Detect which cell encompasses the target text, then output its [x, y] center coordinate. 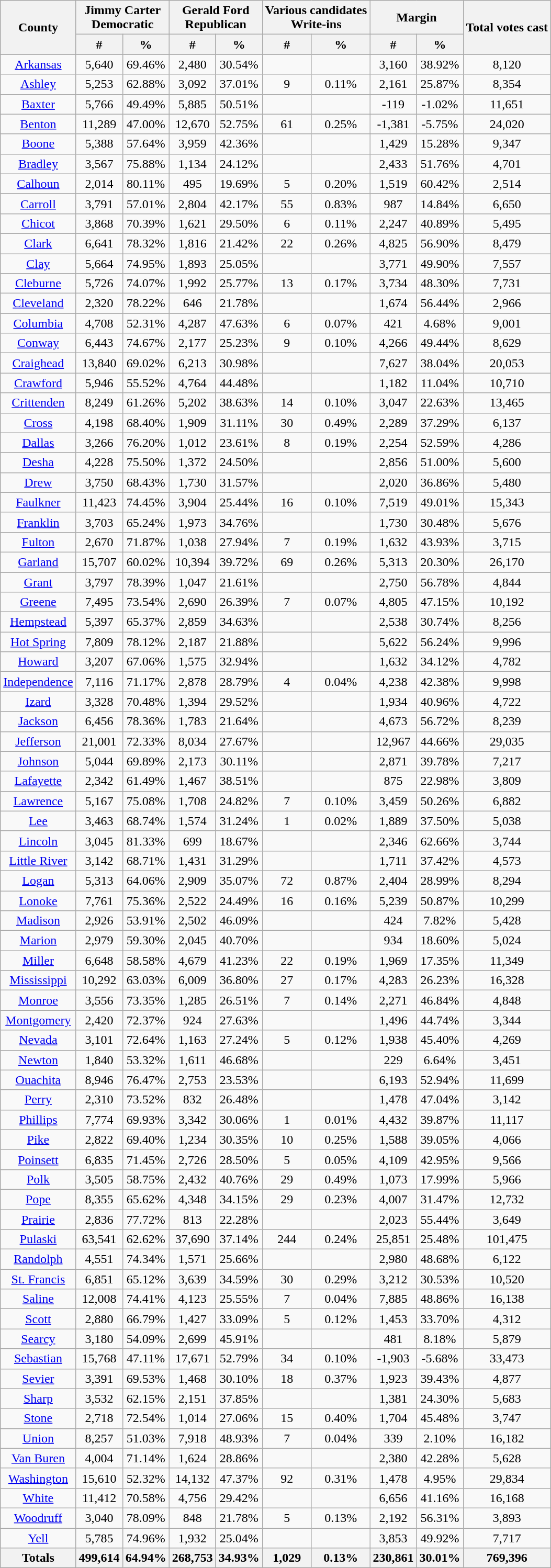
5,495 [507, 223]
3,532 [99, 1398]
5,038 [507, 821]
36.80% [239, 980]
Sevier [38, 1379]
61 [287, 124]
5,600 [507, 462]
1,073 [393, 1179]
1,468 [193, 1379]
75.36% [145, 900]
Poinsett [38, 1159]
30.10% [239, 1379]
25.04% [239, 1538]
3,040 [99, 1518]
38.04% [440, 363]
2,502 [193, 921]
1,012 [193, 443]
4,312 [507, 1319]
3,180 [99, 1339]
18.60% [440, 941]
30.98% [239, 363]
5,167 [99, 801]
3,959 [193, 144]
2,726 [193, 1159]
50.51% [239, 104]
68.71% [145, 861]
15,343 [507, 502]
1,934 [393, 702]
10,394 [193, 562]
25.66% [239, 1259]
61.26% [145, 403]
4.68% [440, 323]
14,132 [193, 1478]
Baxter [38, 104]
Van Buren [38, 1458]
4,764 [193, 383]
11,289 [99, 124]
1,234 [193, 1140]
3,797 [99, 582]
3,047 [393, 403]
6,443 [99, 343]
1,969 [393, 961]
848 [193, 1518]
31.57% [239, 482]
3,715 [507, 542]
699 [193, 841]
Gerald FordRepublican [216, 18]
2,514 [507, 184]
0.16% [340, 900]
60.42% [440, 184]
2,878 [193, 682]
9,998 [507, 682]
5,726 [99, 284]
2,750 [393, 582]
Clark [38, 243]
69.89% [145, 761]
31.11% [239, 423]
1,783 [193, 721]
16,328 [507, 980]
5,480 [507, 482]
1,932 [193, 1538]
7,116 [99, 682]
1,134 [193, 164]
71.14% [145, 1458]
45.91% [239, 1339]
11,412 [99, 1498]
3,747 [507, 1418]
3,649 [507, 1220]
73.35% [145, 1000]
4,877 [507, 1379]
17,671 [193, 1359]
832 [193, 1100]
3,791 [99, 204]
Boone [38, 144]
2,880 [99, 1319]
0.01% [340, 1120]
2,871 [393, 761]
3,092 [193, 84]
Dallas [38, 443]
65.12% [145, 1279]
6,456 [99, 721]
40.89% [440, 223]
56.72% [440, 721]
2,020 [393, 482]
5,683 [507, 1398]
42.95% [440, 1159]
40.70% [239, 941]
1,575 [193, 662]
3,391 [99, 1379]
13,840 [99, 363]
3,639 [193, 1279]
3,904 [193, 502]
5,397 [99, 622]
Pope [38, 1199]
30.01% [440, 1558]
5,202 [193, 403]
2,433 [393, 164]
52.75% [239, 124]
6,137 [507, 423]
74.41% [145, 1299]
11,651 [507, 104]
101,475 [507, 1239]
Jackson [38, 721]
35.07% [239, 881]
Sharp [38, 1398]
Lafayette [38, 781]
3,505 [99, 1179]
40.96% [440, 702]
Chicot [38, 223]
78.39% [145, 582]
481 [393, 1339]
7,557 [507, 263]
50.26% [440, 801]
52.32% [145, 1478]
76.47% [145, 1080]
0.29% [340, 1279]
1,574 [193, 821]
18.67% [239, 841]
70.48% [145, 702]
Cleburne [38, 284]
0.40% [340, 1418]
Mississippi [38, 980]
26.39% [239, 602]
2,856 [393, 462]
5,946 [99, 383]
1,893 [193, 263]
2,254 [393, 443]
17.35% [440, 961]
4,238 [393, 682]
2,670 [99, 542]
38.51% [239, 781]
3,212 [393, 1279]
16,182 [507, 1438]
Lonoke [38, 900]
4,004 [99, 1458]
78.32% [145, 243]
80.11% [145, 184]
31.29% [239, 861]
Ouachita [38, 1080]
2,420 [99, 1020]
70.58% [145, 1498]
62.62% [145, 1239]
3,463 [99, 821]
1,519 [393, 184]
5,885 [193, 104]
2,699 [193, 1339]
5,676 [507, 522]
72.64% [145, 1040]
23.61% [239, 443]
3,853 [393, 1538]
36.86% [440, 482]
934 [393, 941]
8,355 [99, 1199]
24.30% [440, 1398]
76.20% [145, 443]
1,923 [393, 1379]
78.09% [145, 1518]
10,299 [507, 900]
33.70% [440, 1319]
75.50% [145, 462]
1,611 [193, 1060]
69.46% [145, 64]
Pike [38, 1140]
60.02% [145, 562]
2,192 [393, 1518]
1,427 [193, 1319]
3,809 [507, 781]
51.03% [145, 1438]
67.06% [145, 662]
68.74% [145, 821]
92 [287, 1478]
42.28% [440, 1458]
34.59% [239, 1279]
0.23% [340, 1199]
1,973 [193, 522]
4 [287, 682]
7.82% [440, 921]
2,247 [393, 223]
39.05% [440, 1140]
St. Francis [38, 1279]
81.33% [145, 841]
26.23% [440, 980]
72.54% [145, 1418]
6,835 [99, 1159]
4,551 [99, 1259]
37.42% [440, 861]
45.48% [440, 1418]
62.66% [440, 841]
1,708 [193, 801]
Cross [38, 423]
1,588 [393, 1140]
Clay [38, 263]
22.63% [440, 403]
7,731 [507, 284]
41.23% [239, 961]
10 [287, 1140]
Izard [38, 702]
Benton [38, 124]
987 [393, 204]
52.94% [440, 1080]
75.08% [145, 801]
54.09% [145, 1339]
75.88% [145, 164]
421 [393, 323]
21.42% [239, 243]
7,774 [99, 1120]
8.18% [440, 1339]
0.31% [340, 1478]
9,566 [507, 1159]
47.11% [145, 1359]
52.59% [440, 443]
10,710 [507, 383]
34.12% [440, 662]
63,541 [99, 1239]
1,840 [99, 1060]
3,744 [507, 841]
16,168 [507, 1498]
495 [193, 184]
2,909 [193, 881]
5,622 [393, 642]
Newton [38, 1060]
59.30% [145, 941]
44.66% [440, 741]
7,717 [507, 1538]
5,428 [507, 921]
6,193 [393, 1080]
7,217 [507, 761]
10,192 [507, 602]
6,122 [507, 1259]
8,249 [99, 403]
499,614 [99, 1558]
Perry [38, 1100]
1,674 [393, 303]
3,451 [507, 1060]
2,289 [393, 423]
Prairie [38, 1220]
56.24% [440, 642]
7,918 [193, 1438]
27.67% [239, 741]
1,381 [393, 1398]
26,170 [507, 562]
8,034 [193, 741]
34.93% [239, 1558]
2,432 [193, 1179]
19.69% [239, 184]
4,228 [99, 462]
Margin [417, 18]
Johnson [38, 761]
56.44% [440, 303]
38.92% [440, 64]
58.75% [145, 1179]
8,239 [507, 721]
5,239 [393, 900]
229 [393, 1060]
6,641 [99, 243]
1,467 [193, 781]
Grant [38, 582]
Woodruff [38, 1518]
Calhoun [38, 184]
69.93% [145, 1120]
4,825 [393, 243]
39.72% [239, 562]
74.34% [145, 1259]
Nevada [38, 1040]
34.76% [239, 522]
56.90% [440, 243]
62.88% [145, 84]
56.31% [440, 1518]
Madison [38, 921]
52.31% [145, 323]
Marion [38, 941]
4,198 [99, 423]
3,207 [99, 662]
Saline [38, 1299]
13,465 [507, 403]
6,648 [99, 961]
5,044 [99, 761]
12,008 [99, 1299]
51.00% [440, 462]
3,160 [393, 64]
17.99% [440, 1179]
4,701 [507, 164]
Pulaski [38, 1239]
3,567 [99, 164]
5,628 [507, 1458]
8,120 [507, 64]
Conway [38, 343]
44.48% [239, 383]
30.53% [440, 1279]
65.62% [145, 1199]
69 [287, 562]
7,495 [99, 602]
10,292 [99, 980]
White [38, 1498]
Searcy [38, 1339]
Fulton [38, 542]
42.17% [239, 204]
25.77% [239, 284]
Ashley [38, 84]
21.88% [239, 642]
73.54% [145, 602]
74.45% [145, 502]
2,753 [193, 1080]
72.33% [145, 741]
20.30% [440, 562]
4,722 [507, 702]
4,109 [393, 1159]
8,479 [507, 243]
1,909 [193, 423]
49.44% [440, 343]
2,718 [99, 1418]
2,320 [99, 303]
769,396 [507, 1558]
2,187 [193, 642]
4,348 [193, 1199]
2,522 [193, 900]
26.48% [239, 1100]
74.96% [145, 1538]
0.24% [340, 1239]
1,889 [393, 821]
69.53% [145, 1379]
Stone [38, 1418]
29,834 [507, 1478]
1,711 [393, 861]
8,629 [507, 343]
4,432 [393, 1120]
-1.02% [440, 104]
12,967 [393, 741]
11,423 [99, 502]
3,045 [99, 841]
29.50% [239, 223]
48.93% [239, 1438]
29.42% [239, 1498]
61.49% [145, 781]
46.84% [440, 1000]
268,753 [193, 1558]
24.50% [239, 462]
-1,903 [393, 1359]
Monroe [38, 1000]
78.22% [145, 303]
39.87% [440, 1120]
14.84% [440, 204]
47.00% [145, 124]
Union [38, 1438]
11.04% [440, 383]
1,816 [193, 243]
57.01% [145, 204]
Crawford [38, 383]
4,269 [507, 1040]
13 [287, 284]
4,782 [507, 662]
1,704 [393, 1418]
1,938 [393, 1040]
-1,381 [393, 124]
Crittenden [38, 403]
37.01% [239, 84]
3,868 [99, 223]
Lawrence [38, 801]
20,053 [507, 363]
26.51% [239, 1000]
3,734 [393, 284]
4,286 [507, 443]
24.49% [239, 900]
2,173 [193, 761]
22.28% [239, 1220]
64.06% [145, 881]
7,809 [99, 642]
77.72% [145, 1220]
0.20% [340, 184]
4,673 [393, 721]
Howard [38, 662]
1,047 [193, 582]
72.37% [145, 1020]
11,117 [507, 1120]
1,182 [393, 383]
Columbia [38, 323]
2,310 [99, 1100]
2,690 [193, 602]
0.02% [340, 821]
9,996 [507, 642]
38.63% [239, 403]
53.32% [145, 1060]
73.52% [145, 1100]
39.78% [440, 761]
5,879 [507, 1339]
646 [193, 303]
2,014 [99, 184]
2,404 [393, 881]
Hot Spring [38, 642]
23.53% [239, 1080]
Jimmy CarterDemocratic [122, 18]
0.14% [340, 1000]
2,836 [99, 1220]
5,388 [99, 144]
57.64% [145, 144]
50.87% [440, 900]
56.78% [440, 582]
924 [193, 1020]
0.05% [340, 1159]
16,138 [507, 1299]
53.91% [145, 921]
2,177 [193, 343]
71.87% [145, 542]
230,861 [393, 1558]
1,394 [193, 702]
2,380 [393, 1458]
40.76% [239, 1179]
6,656 [393, 1498]
1,431 [193, 861]
0.37% [340, 1379]
1,285 [193, 1000]
30.48% [440, 522]
31.24% [239, 821]
4,844 [507, 582]
Montgomery [38, 1020]
0.87% [340, 881]
1,163 [193, 1040]
4,283 [393, 980]
7,519 [393, 502]
34 [287, 1359]
65.24% [145, 522]
15,610 [99, 1478]
71.45% [145, 1159]
4,287 [193, 323]
6.64% [440, 1060]
2,480 [193, 64]
49.49% [145, 104]
2.10% [440, 1438]
11,699 [507, 1080]
69.40% [145, 1140]
46.68% [239, 1060]
6,851 [99, 1279]
74.07% [145, 284]
78.12% [145, 642]
71.17% [145, 682]
Lincoln [38, 841]
44.74% [440, 1020]
1,621 [193, 223]
49.01% [440, 502]
32.94% [239, 662]
9,001 [507, 323]
2,161 [393, 84]
Totals [38, 1558]
Scott [38, 1319]
1,029 [287, 1558]
25.23% [239, 343]
14 [287, 403]
2,822 [99, 1140]
2,966 [507, 303]
41.16% [440, 1498]
Total votes cast [507, 27]
Sebastian [38, 1359]
28.79% [239, 682]
30.54% [239, 64]
27.24% [239, 1040]
25.44% [239, 502]
21.61% [239, 582]
47.04% [440, 1100]
52.79% [239, 1359]
Franklin [38, 522]
46.09% [239, 921]
2,023 [393, 1220]
Polk [38, 1179]
Cleveland [38, 303]
30.06% [239, 1120]
8,294 [507, 881]
1,038 [193, 542]
2,980 [393, 1259]
27.63% [239, 1020]
8,257 [99, 1438]
424 [393, 921]
64.94% [145, 1558]
12,732 [507, 1199]
6,882 [507, 801]
48.86% [440, 1299]
28.50% [239, 1159]
15 [287, 1418]
4,708 [99, 323]
4,066 [507, 1140]
15,707 [99, 562]
3,556 [99, 1000]
45.40% [440, 1040]
4,573 [507, 861]
Drew [38, 482]
244 [287, 1239]
49.90% [440, 263]
34.15% [239, 1199]
4.95% [440, 1478]
69.02% [145, 363]
15.28% [440, 144]
813 [193, 1220]
Various candidatesWrite-ins [316, 18]
Greene [38, 602]
2,271 [393, 1000]
31.47% [440, 1199]
2,346 [393, 841]
Independence [38, 682]
1,429 [393, 144]
39.43% [440, 1379]
43.93% [440, 542]
48.68% [440, 1259]
1,496 [393, 1020]
5,640 [99, 64]
18 [287, 1379]
48.30% [440, 284]
55.52% [145, 383]
24.12% [239, 164]
5,966 [507, 1179]
8,354 [507, 84]
27.06% [239, 1418]
Garland [38, 562]
8,256 [507, 622]
1,453 [393, 1319]
3,101 [99, 1040]
3,342 [193, 1120]
21,001 [99, 741]
-5.75% [440, 124]
25.05% [239, 263]
30.11% [239, 761]
Desha [38, 462]
10,520 [507, 1279]
8 [287, 443]
37.50% [440, 821]
Little River [38, 861]
28.86% [239, 1458]
2,804 [193, 204]
11,349 [507, 961]
Craighead [38, 363]
1,014 [193, 1418]
5,766 [99, 104]
66.79% [145, 1319]
27 [287, 980]
25.87% [440, 84]
37,690 [193, 1239]
2,538 [393, 622]
339 [393, 1438]
1,624 [193, 1458]
1,992 [193, 284]
Washington [38, 1478]
5,024 [507, 941]
6,009 [193, 980]
Arkansas [38, 64]
Carroll [38, 204]
County [38, 27]
3,459 [393, 801]
49.92% [440, 1538]
3,771 [393, 263]
29,035 [507, 741]
-119 [393, 104]
2,151 [193, 1398]
72 [287, 881]
5,253 [99, 84]
2,859 [193, 622]
875 [393, 781]
4,123 [193, 1299]
58.58% [145, 961]
6,650 [507, 204]
2,045 [193, 941]
1,372 [193, 462]
37.29% [440, 423]
Randolph [38, 1259]
25,851 [393, 1239]
2,342 [99, 781]
74.67% [145, 343]
42.38% [440, 682]
Phillips [38, 1120]
Yell [38, 1538]
70.39% [145, 223]
4,007 [393, 1199]
33.09% [239, 1319]
Bradley [38, 164]
33,473 [507, 1359]
51.76% [440, 164]
4,805 [393, 602]
3,750 [99, 482]
4,266 [393, 343]
21.64% [239, 721]
29.52% [239, 702]
3,703 [99, 522]
27.94% [239, 542]
5,664 [99, 263]
6,213 [193, 363]
65.37% [145, 622]
7,627 [393, 363]
37.14% [239, 1239]
Faulkner [38, 502]
Lee [38, 821]
28.99% [440, 881]
4,848 [507, 1000]
4,679 [193, 961]
24.82% [239, 801]
30.74% [440, 622]
3,328 [99, 702]
3,893 [507, 1518]
15,768 [99, 1359]
62.15% [145, 1398]
68.40% [145, 423]
1,571 [193, 1259]
8,946 [99, 1080]
7,885 [393, 1299]
25.55% [239, 1299]
22.98% [440, 781]
3,344 [507, 1020]
5,785 [99, 1538]
63.03% [145, 980]
2,979 [99, 941]
74.95% [145, 263]
Hempstead [38, 622]
24,020 [507, 124]
68.43% [145, 482]
25.48% [440, 1239]
30.35% [239, 1140]
3,266 [99, 443]
55 [287, 204]
Jefferson [38, 741]
Miller [38, 961]
12,670 [193, 124]
78.36% [145, 721]
34.63% [239, 622]
2,926 [99, 921]
55.44% [440, 1220]
-5.68% [440, 1359]
47.15% [440, 602]
0.83% [340, 204]
42.36% [239, 144]
37.85% [239, 1398]
7,761 [99, 900]
47.37% [239, 1478]
9,347 [507, 144]
4,756 [193, 1498]
47.63% [239, 323]
Logan [38, 881]
